Output the (x, y) coordinate of the center of the cell containing the given text.  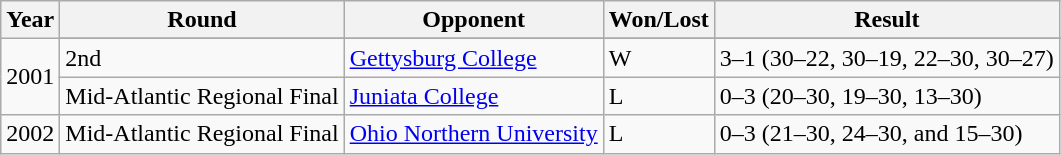
Opponent (474, 20)
0–3 (20–30, 19–30, 13–30) (886, 96)
Won/Lost (658, 20)
3–1 (30–22, 30–19, 22–30, 30–27) (886, 58)
W (658, 58)
2001 (30, 77)
Ohio Northern University (474, 134)
2002 (30, 134)
Juniata College (474, 96)
2nd (202, 58)
Result (886, 20)
Gettysburg College (474, 58)
Year (30, 20)
0–3 (21–30, 24–30, and 15–30) (886, 134)
Round (202, 20)
